Provide the (x, y) coordinate of the cell's center where the given text is located.  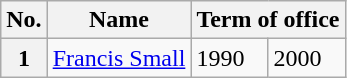
2000 (306, 58)
1990 (230, 58)
1 (24, 58)
Term of office (268, 20)
Francis Small (119, 58)
Name (119, 20)
No. (24, 20)
